Output the (x, y) coordinate of the center of the cell containing the given text.  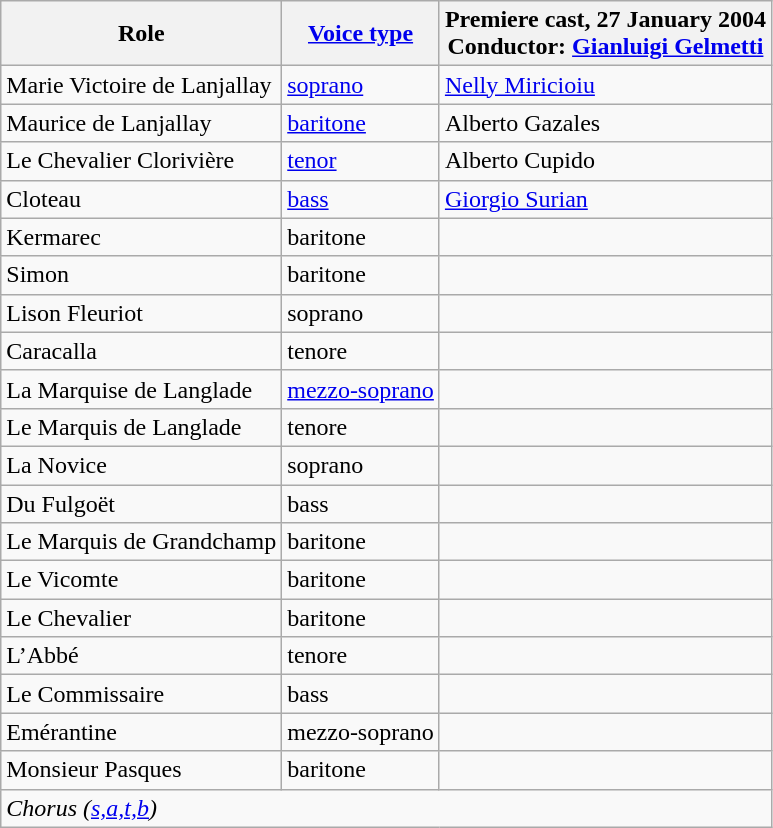
Role (142, 34)
Simon (142, 275)
La Marquise de Langlade (142, 389)
tenor (361, 161)
Du Fulgoët (142, 503)
Caracalla (142, 351)
Cloteau (142, 199)
Alberto Cupido (605, 161)
Lison Fleuriot (142, 313)
Maurice de Lanjallay (142, 123)
Le Marquis de Grandchamp (142, 542)
Le Marquis de Langlade (142, 427)
Le Chevalier (142, 618)
Monsieur Pasques (142, 770)
Alberto Gazales (605, 123)
Emérantine (142, 732)
La Novice (142, 465)
L’Abbé (142, 656)
Voice type (361, 34)
Le Commissaire (142, 694)
Premiere cast, 27 January 2004Conductor: Gianluigi Gelmetti (605, 34)
Nelly Miricioiu (605, 85)
Le Chevalier Clorivière (142, 161)
Marie Victoire de Lanjallay (142, 85)
Chorus (s,a,t,b) (386, 808)
Giorgio Surian (605, 199)
Kermarec (142, 237)
Le Vicomte (142, 580)
